Find where the given text appears and provide that cell's center as (x, y) coordinate. 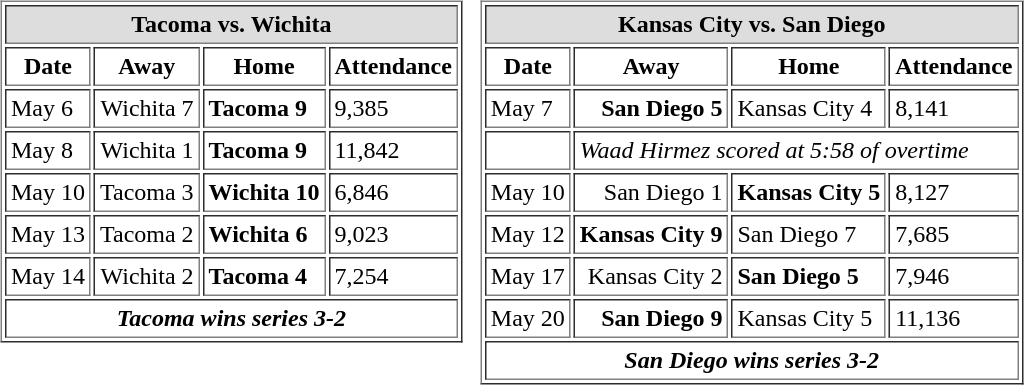
Tacoma vs. Wichita (232, 24)
9,385 (394, 108)
May 17 (528, 276)
Wichita 7 (147, 108)
7,946 (954, 276)
Wichita 2 (147, 276)
May 8 (48, 150)
May 12 (528, 234)
8,127 (954, 192)
Wichita 10 (264, 192)
Kansas City 4 (810, 108)
Kansas City 2 (652, 276)
Kansas City 9 (652, 234)
11,136 (954, 318)
May 14 (48, 276)
Wichita 6 (264, 234)
Waad Hirmez scored at 5:58 of overtime (796, 150)
6,846 (394, 192)
Tacoma wins series 3-2 (232, 318)
Tacoma 2 (147, 234)
Kansas City vs. San Diego (752, 24)
11,842 (394, 150)
8,141 (954, 108)
7,685 (954, 234)
May 7 (528, 108)
7,254 (394, 276)
San Diego 7 (810, 234)
San Diego 9 (652, 318)
Tacoma 4 (264, 276)
May 20 (528, 318)
Tacoma 3 (147, 192)
Wichita 1 (147, 150)
9,023 (394, 234)
San Diego wins series 3-2 (752, 360)
May 6 (48, 108)
May 13 (48, 234)
San Diego 1 (652, 192)
